Detect which cell encompasses the target text, then output its (x, y) center coordinate. 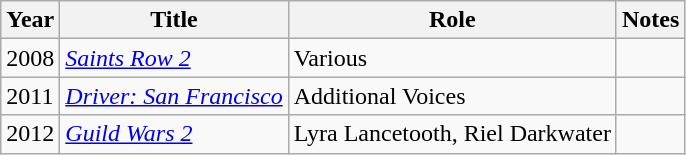
2008 (30, 58)
Additional Voices (452, 96)
Driver: San Francisco (174, 96)
Role (452, 20)
Lyra Lancetooth, Riel Darkwater (452, 134)
Title (174, 20)
2012 (30, 134)
Saints Row 2 (174, 58)
Guild Wars 2 (174, 134)
Various (452, 58)
2011 (30, 96)
Year (30, 20)
Notes (650, 20)
